Locate the cell with the specified text and output its [X, Y] center coordinate. 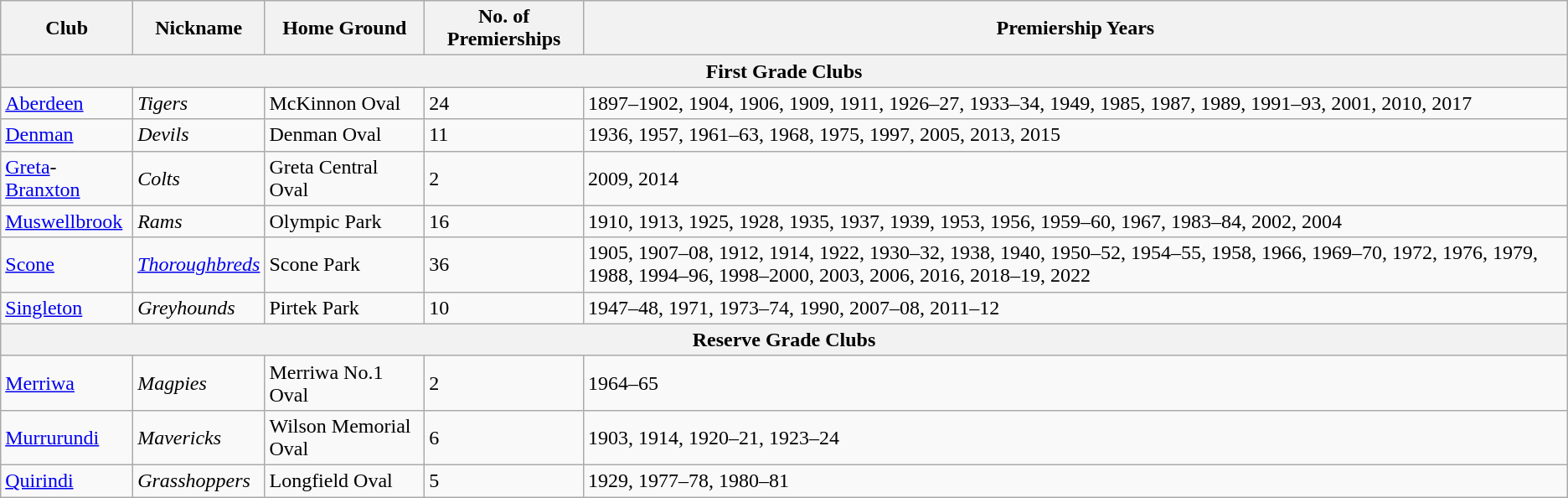
Reserve Grade Clubs [784, 340]
Wilson Memorial Oval [345, 438]
Muswellbrook [67, 221]
Pirtek Park [345, 308]
Colts [199, 178]
5 [504, 480]
Denman [67, 135]
1936, 1957, 1961–63, 1968, 1975, 1997, 2005, 2013, 2015 [1075, 135]
McKinnon Oval [345, 103]
Thoroughbreds [199, 265]
11 [504, 135]
36 [504, 265]
Premiership Years [1075, 29]
1897–1902, 1904, 1906, 1909, 1911, 1926–27, 1933–34, 1949, 1985, 1987, 1989, 1991–93, 2001, 2010, 2017 [1075, 103]
Home Ground [345, 29]
1929, 1977–78, 1980–81 [1075, 480]
16 [504, 221]
Longfield Oval [345, 480]
Murrurundi [67, 438]
First Grade Clubs [784, 71]
Tigers [199, 103]
Scone Park [345, 265]
Nickname [199, 29]
Singleton [67, 308]
Aberdeen [67, 103]
Grasshoppers [199, 480]
2009, 2014 [1075, 178]
Olympic Park [345, 221]
1910, 1913, 1925, 1928, 1935, 1937, 1939, 1953, 1956, 1959–60, 1967, 1983–84, 2002, 2004 [1075, 221]
Magpies [199, 382]
Greta-Branxton [67, 178]
Club [67, 29]
10 [504, 308]
Greta Central Oval [345, 178]
Quirindi [67, 480]
1964–65 [1075, 382]
1947–48, 1971, 1973–74, 1990, 2007–08, 2011–12 [1075, 308]
No. of Premierships [504, 29]
Scone [67, 265]
Merriwa No.1 Oval [345, 382]
Greyhounds [199, 308]
Merriwa [67, 382]
24 [504, 103]
Rams [199, 221]
1903, 1914, 1920–21, 1923–24 [1075, 438]
Devils [199, 135]
Denman Oval [345, 135]
6 [504, 438]
Mavericks [199, 438]
